For the text-containing cell, return its midpoint in (X, Y) coordinate format. 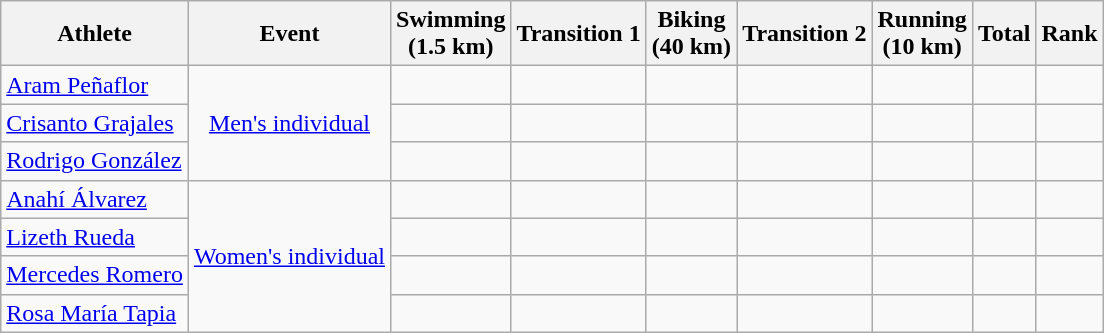
Athlete (95, 34)
Anahí Álvarez (95, 199)
Mercedes Romero (95, 275)
Aram Peñaflor (95, 85)
Event (289, 34)
Rodrigo González (95, 161)
Rosa María Tapia (95, 313)
Men's individual (289, 123)
Crisanto Grajales (95, 123)
Rank (1070, 34)
Total (1004, 34)
Swimming(1.5 km) (451, 34)
Lizeth Rueda (95, 237)
Running(10 km) (922, 34)
Transition 2 (804, 34)
Transition 1 (578, 34)
Women's individual (289, 256)
Biking(40 km) (691, 34)
